For the text-containing cell, return its midpoint in (x, y) coordinate format. 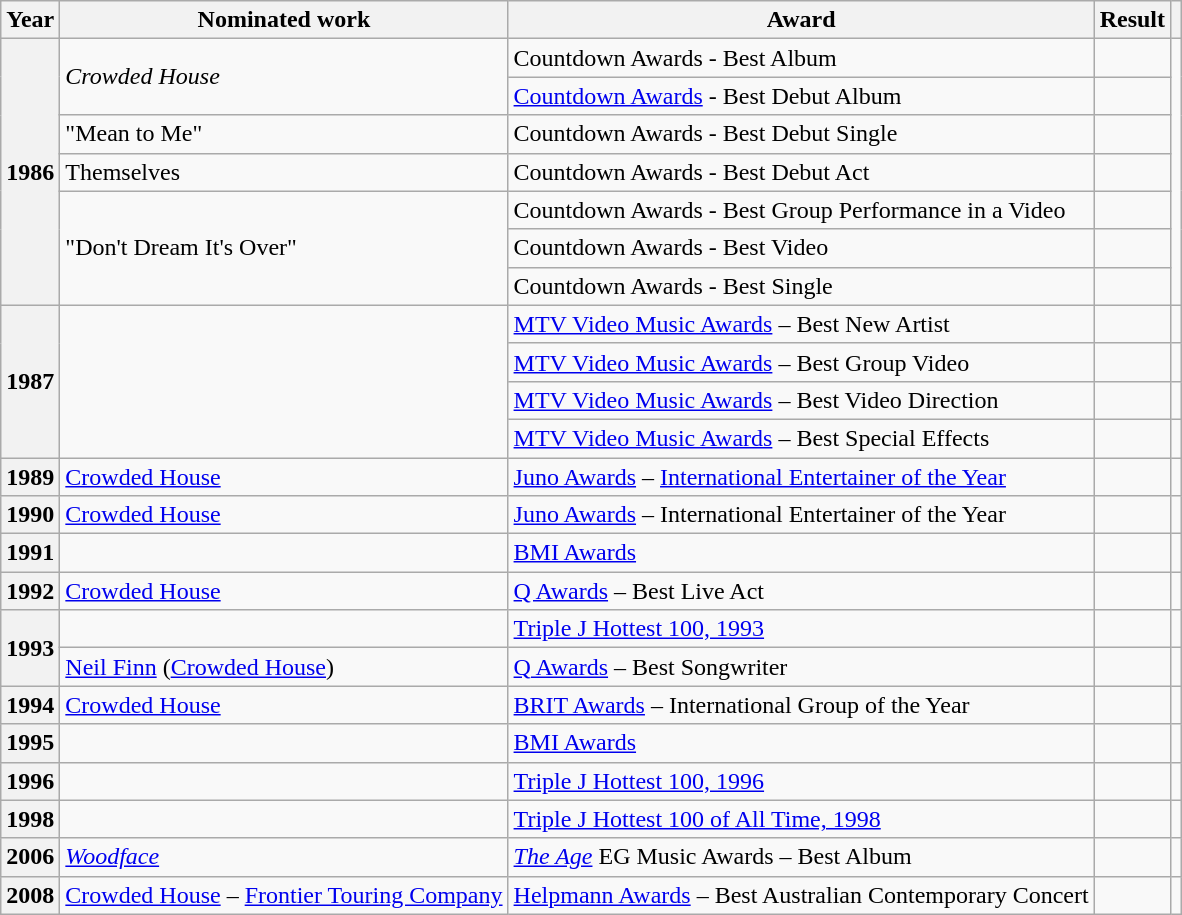
1994 (30, 705)
Countdown Awards - Best Album (801, 58)
Result (1132, 20)
"Mean to Me" (284, 134)
MTV Video Music Awards – Best Special Effects (801, 438)
1992 (30, 591)
Q Awards – Best Live Act (801, 591)
1998 (30, 819)
Countdown Awards - Best Debut Single (801, 134)
"Don't Dream It's Over" (284, 248)
Themselves (284, 172)
MTV Video Music Awards – Best Group Video (801, 362)
1996 (30, 781)
Triple J Hottest 100, 1993 (801, 629)
Year (30, 20)
Woodface (284, 857)
Helpmann Awards – Best Australian Contemporary Concert (801, 895)
Nominated work (284, 20)
1989 (30, 477)
Countdown Awards - Best Video (801, 248)
MTV Video Music Awards – Best New Artist (801, 324)
Countdown Awards - Best Single (801, 286)
1993 (30, 648)
The Age EG Music Awards – Best Album (801, 857)
Countdown Awards - Best Debut Album (801, 96)
BRIT Awards – International Group of the Year (801, 705)
Neil Finn (Crowded House) (284, 667)
Q Awards – Best Songwriter (801, 667)
2006 (30, 857)
Countdown Awards - Best Debut Act (801, 172)
Crowded House – Frontier Touring Company (284, 895)
Triple J Hottest 100, 1996 (801, 781)
Triple J Hottest 100 of All Time, 1998 (801, 819)
1986 (30, 172)
2008 (30, 895)
1987 (30, 381)
1991 (30, 553)
1990 (30, 515)
1995 (30, 743)
Countdown Awards - Best Group Performance in a Video (801, 210)
MTV Video Music Awards – Best Video Direction (801, 400)
Award (801, 20)
